Determine the (X, Y) coordinate at the center of the cell enclosing the given text.  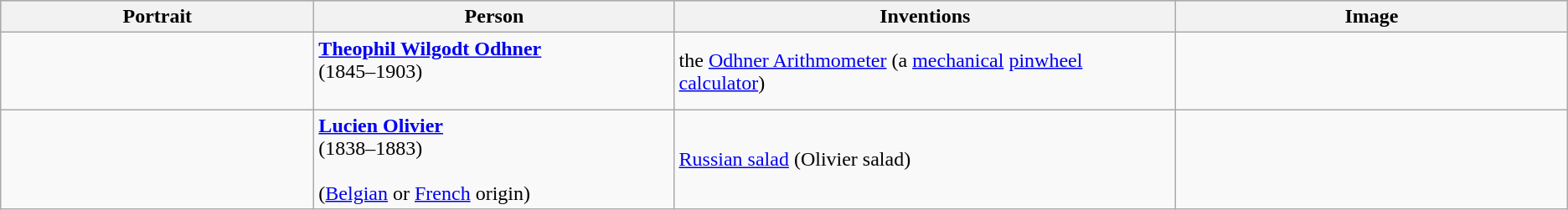
Inventions (925, 17)
Portrait (157, 17)
Lucien Olivier (1838–1883)(Belgian or French origin) (494, 159)
Person (494, 17)
Theophil Wilgodt Odhner (1845–1903) (494, 71)
the Odhner Arithmometer (a mechanical pinwheel calculator) (925, 71)
Image (1372, 17)
Russian salad (Olivier salad) (925, 159)
